Locate the cell with the specified text and output its [x, y] center coordinate. 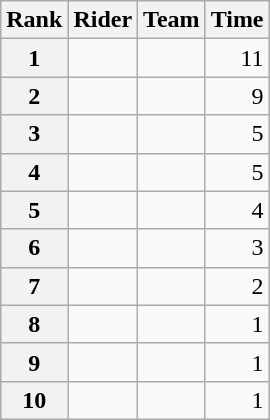
Team [172, 20]
6 [34, 248]
8 [34, 324]
Time [237, 20]
Rank [34, 20]
Rider [103, 20]
10 [34, 400]
7 [34, 286]
11 [237, 58]
